From the cell containing the given text, extract its center point as (x, y) coordinate. 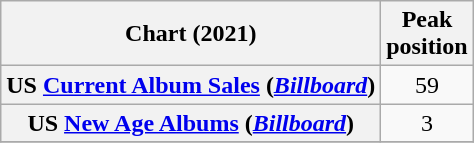
3 (427, 123)
Chart (2021) (191, 34)
US New Age Albums (Billboard) (191, 123)
Peakposition (427, 34)
59 (427, 85)
US Current Album Sales (Billboard) (191, 85)
